Return (X, Y) of the center of cell containing provided text 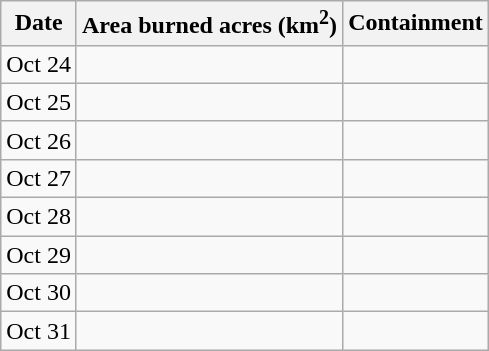
Oct 31 (39, 331)
Oct 28 (39, 217)
Oct 24 (39, 64)
Containment (416, 24)
Oct 29 (39, 255)
Oct 26 (39, 140)
Area burned acres (km2) (209, 24)
Oct 27 (39, 178)
Oct 25 (39, 102)
Date (39, 24)
Oct 30 (39, 293)
